Determine the [x, y] coordinate at the center of the cell enclosing the given text.  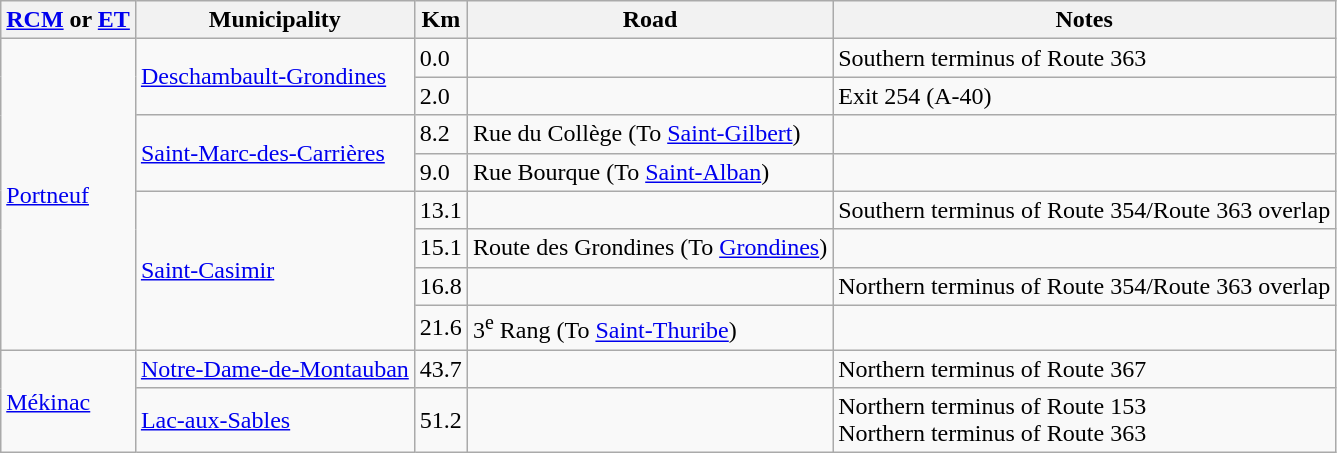
Mékinac [68, 402]
RCM or ET [68, 20]
Exit 254 (A-40) [1084, 96]
Portneuf [68, 194]
Southern terminus of Route 363 [1084, 58]
21.6 [440, 328]
Rue Bourque (To Saint-Alban) [650, 172]
15.1 [440, 248]
Deschambault-Grondines [274, 77]
Municipality [274, 20]
Southern terminus of Route 354/Route 363 overlap [1084, 210]
13.1 [440, 210]
Saint-Casimir [274, 270]
Route des Grondines (To Grondines) [650, 248]
Northern terminus of Route 367 [1084, 369]
16.8 [440, 286]
Northern terminus of Route 354/Route 363 overlap [1084, 286]
Notes [1084, 20]
51.2 [440, 420]
9.0 [440, 172]
8.2 [440, 134]
43.7 [440, 369]
0.0 [440, 58]
Km [440, 20]
Saint-Marc-des-Carrières [274, 153]
Rue du Collège (To Saint-Gilbert) [650, 134]
2.0 [440, 96]
Notre-Dame-de-Montauban [274, 369]
3e Rang (To Saint-Thuribe) [650, 328]
Northern terminus of Route 153Northern terminus of Route 363 [1084, 420]
Road [650, 20]
Lac-aux-Sables [274, 420]
